Determine the (x, y) coordinate at the center of the cell enclosing the given text.  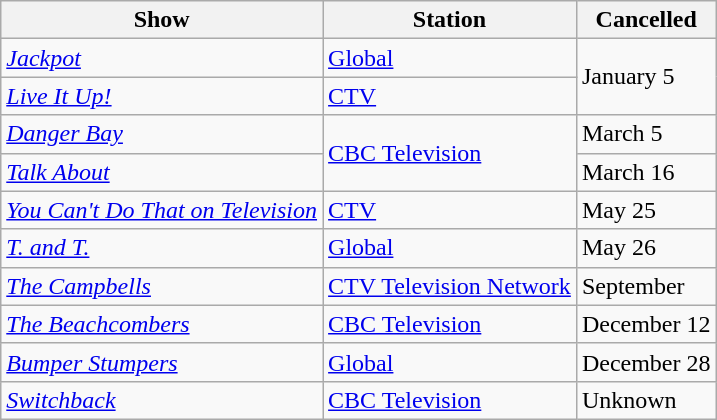
Live It Up! (162, 96)
December 28 (646, 362)
Show (162, 20)
The Campbells (162, 286)
Danger Bay (162, 134)
March 5 (646, 134)
March 16 (646, 172)
CTV Television Network (450, 286)
May 26 (646, 248)
Cancelled (646, 20)
Jackpot (162, 58)
You Can't Do That on Television (162, 210)
Bumper Stumpers (162, 362)
December 12 (646, 324)
January 5 (646, 77)
T. and T. (162, 248)
The Beachcombers (162, 324)
Talk About (162, 172)
Unknown (646, 400)
Switchback (162, 400)
May 25 (646, 210)
Station (450, 20)
September (646, 286)
